Scan for the cell matching the given text and deliver its (X, Y) coordinate at center. 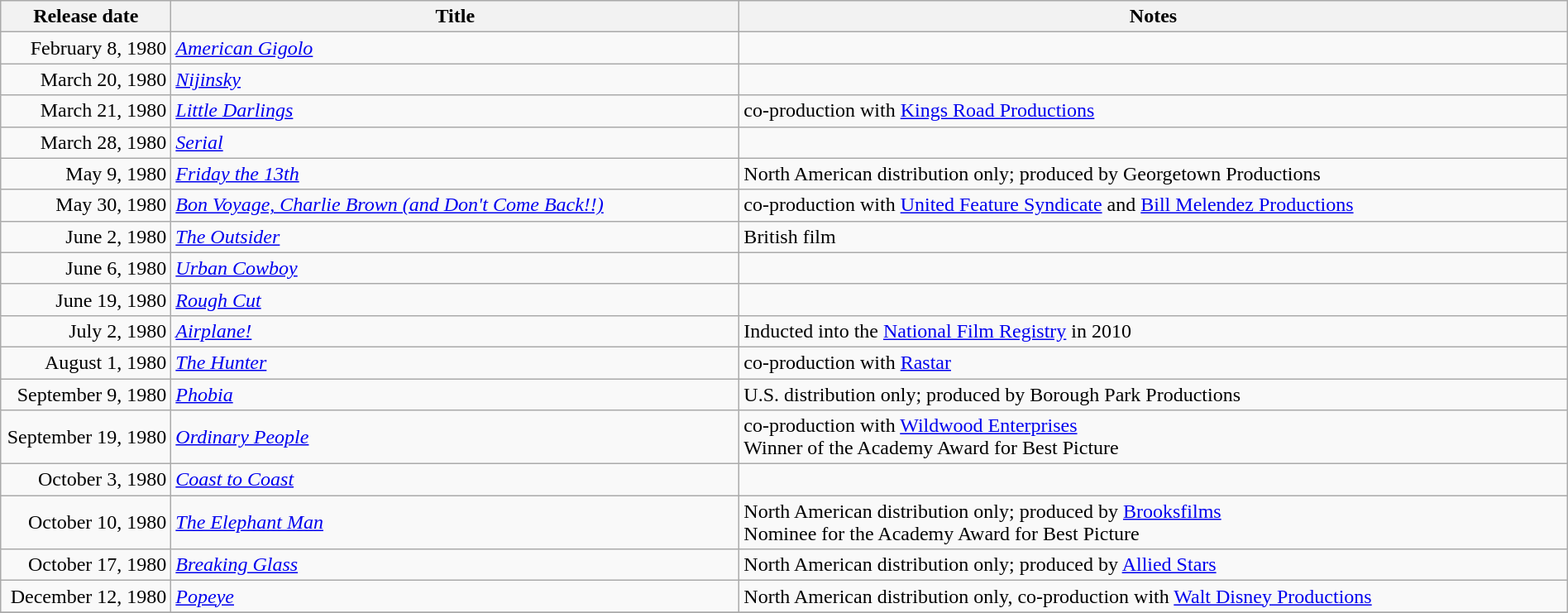
Bon Voyage, Charlie Brown (and Don't Come Back!!) (455, 205)
March 21, 1980 (86, 111)
North American distribution only, co-production with Walt Disney Productions (1153, 596)
Airplane! (455, 331)
Notes (1153, 17)
December 12, 1980 (86, 596)
Release date (86, 17)
The Outsider (455, 237)
Nijinsky (455, 79)
Inducted into the National Film Registry in 2010 (1153, 331)
co-production with Wildwood EnterprisesWinner of the Academy Award for Best Picture (1153, 437)
British film (1153, 237)
February 8, 1980 (86, 48)
Ordinary People (455, 437)
June 6, 1980 (86, 268)
Popeye (455, 596)
March 28, 1980 (86, 142)
Title (455, 17)
May 30, 1980 (86, 205)
August 1, 1980 (86, 362)
co-production with United Feature Syndicate and Bill Melendez Productions (1153, 205)
June 2, 1980 (86, 237)
Rough Cut (455, 299)
Little Darlings (455, 111)
co-production with Kings Road Productions (1153, 111)
Serial (455, 142)
June 19, 1980 (86, 299)
July 2, 1980 (86, 331)
September 19, 1980 (86, 437)
Friday the 13th (455, 174)
October 17, 1980 (86, 565)
September 9, 1980 (86, 395)
Coast to Coast (455, 480)
October 3, 1980 (86, 480)
U.S. distribution only; produced by Borough Park Productions (1153, 395)
North American distribution only; produced by BrooksfilmsNominee for the Academy Award for Best Picture (1153, 523)
May 9, 1980 (86, 174)
Phobia (455, 395)
October 10, 1980 (86, 523)
American Gigolo (455, 48)
The Hunter (455, 362)
North American distribution only; produced by Georgetown Productions (1153, 174)
co-production with Rastar (1153, 362)
March 20, 1980 (86, 79)
Breaking Glass (455, 565)
North American distribution only; produced by Allied Stars (1153, 565)
The Elephant Man (455, 523)
Urban Cowboy (455, 268)
